Determine the (x, y) coordinate at the center of the cell enclosing the given text.  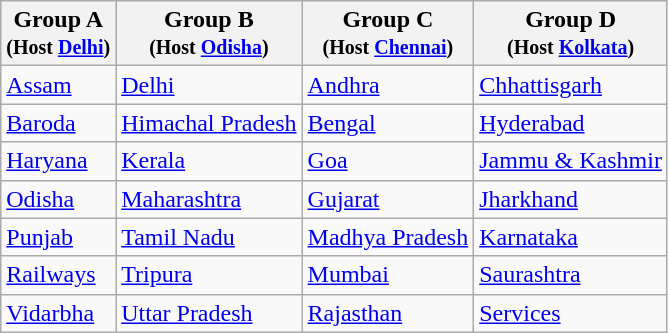
Services (571, 313)
Assam (58, 85)
Kerala (209, 161)
Haryana (58, 161)
Maharashtra (209, 199)
Rajasthan (388, 313)
Baroda (58, 123)
Bengal (388, 123)
Himachal Pradesh (209, 123)
Andhra (388, 85)
Group B(Host Odisha) (209, 34)
Vidarbha (58, 313)
Goa (388, 161)
Chhattisgarh (571, 85)
Group A(Host Delhi) (58, 34)
Delhi (209, 85)
Railways (58, 275)
Group D(Host Kolkata) (571, 34)
Saurashtra (571, 275)
Mumbai (388, 275)
Odisha (58, 199)
Jharkhand (571, 199)
Jammu & Kashmir (571, 161)
Uttar Pradesh (209, 313)
Group C(Host Chennai) (388, 34)
Punjab (58, 237)
Karnataka (571, 237)
Tamil Nadu (209, 237)
Madhya Pradesh (388, 237)
Gujarat (388, 199)
Hyderabad (571, 123)
Tripura (209, 275)
